Return (X, Y) of the center of cell containing provided text 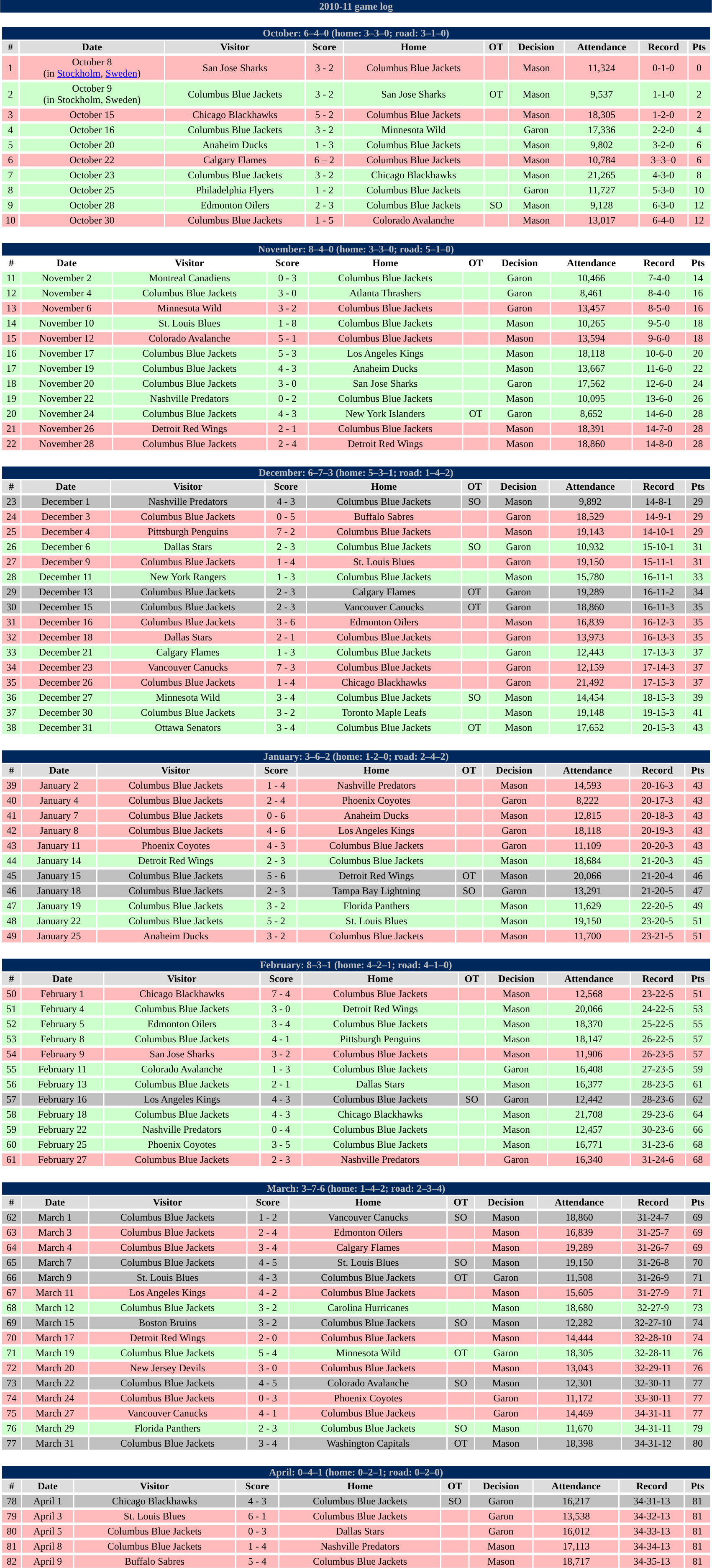
March 4 (55, 1248)
82 (12, 1562)
20-16-3 (657, 786)
10,095 (592, 399)
14-7-0 (659, 429)
25 (11, 532)
12,815 (588, 816)
October 15 (92, 115)
28-23-5 (658, 1085)
Ottawa Senators (188, 728)
Atlanta Thrashers (385, 293)
December 21 (66, 653)
12-6-0 (659, 384)
20-18-3 (657, 816)
3–3–0 (663, 160)
10,466 (592, 278)
15-10-1 (658, 547)
December 16 (66, 622)
16,377 (589, 1085)
31-25-7 (653, 1233)
October: 6–4–0 (home: 3–3–0; road: 3–1–0) (356, 33)
23-20-5 (657, 921)
17 (11, 369)
75 (11, 1414)
8,461 (592, 293)
4 - 2 (268, 1293)
40 (11, 801)
Toronto Maple Leafs (384, 713)
16-11-1 (658, 577)
18,370 (589, 1024)
11,727 (602, 190)
19,143 (590, 532)
November 24 (67, 414)
New York Rangers (188, 577)
58 (11, 1115)
34-34-13 (652, 1547)
9-5-0 (659, 324)
16-11-3 (658, 607)
February 4 (62, 1009)
January 4 (59, 801)
January 19 (59, 906)
18,717 (576, 1562)
November 28 (67, 444)
December 9 (66, 562)
60 (11, 1145)
November 19 (67, 369)
13,291 (588, 891)
2010-11 game log (356, 6)
February 13 (62, 1085)
3 - 6 (286, 622)
March 7 (55, 1263)
7 - 3 (286, 668)
New York Islanders (385, 414)
9 (10, 206)
13-6-0 (659, 399)
17,652 (590, 728)
4-3-0 (663, 175)
31-26-9 (653, 1278)
32-27-10 (653, 1323)
11,324 (602, 68)
January 2 (59, 786)
18,391 (592, 429)
17-14-3 (658, 668)
April 8 (48, 1547)
2 - 0 (268, 1338)
16,771 (589, 1145)
16,012 (576, 1532)
14-8-0 (659, 444)
56 (11, 1085)
12,282 (579, 1323)
17,562 (592, 384)
December 27 (66, 698)
20-20-3 (657, 846)
17,113 (576, 1547)
20-19-3 (657, 831)
32-30-11 (653, 1383)
8-5-0 (659, 308)
65 (11, 1263)
New Jersey Devils (167, 1368)
November 17 (67, 354)
31-26-7 (653, 1248)
January 15 (59, 876)
14-10-1 (658, 532)
October 23 (92, 175)
22-20-5 (657, 906)
1 (10, 68)
December 31 (66, 728)
December 30 (66, 713)
14,454 (590, 698)
16,408 (589, 1069)
12,301 (579, 1383)
16-12-3 (658, 622)
32-29-11 (653, 1368)
February: 8–3–1 (home: 4–2–1; road: 4–1–0) (356, 965)
December 13 (66, 592)
23-21-5 (657, 936)
26-23-5 (658, 1054)
December 23 (66, 668)
11,670 (579, 1429)
42 (11, 831)
31-24-6 (658, 1160)
31-24-7 (653, 1218)
32-28-10 (653, 1338)
10,932 (590, 547)
32 (11, 637)
18,398 (579, 1444)
January 18 (59, 891)
March 19 (55, 1353)
January 14 (59, 861)
13,667 (592, 369)
13,538 (576, 1517)
8-4-0 (659, 293)
April 3 (48, 1517)
February 25 (62, 1145)
March 31 (55, 1444)
16-11-2 (658, 592)
16,340 (589, 1160)
16-13-3 (658, 637)
9,128 (602, 206)
March 20 (55, 1368)
0 - 4 (281, 1130)
October 8(in Stockholm, Sweden) (92, 68)
December 6 (66, 547)
14-6-0 (659, 414)
16,217 (576, 1501)
6-3-0 (663, 206)
March 15 (55, 1323)
December 15 (66, 607)
14,469 (579, 1414)
17-15-3 (658, 683)
4 - 6 (276, 831)
21-20-5 (657, 891)
8,652 (592, 414)
November 20 (67, 384)
December 26 (66, 683)
February 27 (62, 1160)
13 (11, 308)
5 - 6 (276, 876)
March 12 (55, 1308)
11,172 (579, 1398)
50 (11, 994)
7-4-0 (659, 278)
March 1 (55, 1218)
November 10 (67, 324)
November 6 (67, 308)
October 25 (92, 190)
72 (11, 1368)
13,973 (590, 637)
52 (11, 1024)
21,265 (602, 175)
14-9-1 (658, 517)
9,892 (590, 502)
34-33-13 (652, 1532)
15,605 (579, 1293)
19 (11, 399)
20-15-3 (658, 728)
January 8 (59, 831)
March 9 (55, 1278)
11,508 (579, 1278)
27-23-5 (658, 1069)
9,537 (602, 94)
October 28 (92, 206)
31-23-6 (658, 1145)
February 16 (62, 1100)
October 16 (92, 130)
March 11 (55, 1293)
23 (11, 502)
29-23-6 (658, 1115)
21 (11, 429)
11,700 (588, 936)
19,148 (590, 713)
5 - 1 (287, 339)
January 7 (59, 816)
Montreal Canadiens (190, 278)
February 18 (62, 1115)
3 - 5 (281, 1145)
11,629 (588, 906)
32-28-11 (653, 1353)
January 22 (59, 921)
1 - 5 (324, 221)
November 26 (67, 429)
December 4 (66, 532)
30 (11, 607)
February 9 (62, 1054)
54 (11, 1054)
33-30-11 (653, 1398)
12,568 (589, 994)
19-15-3 (658, 713)
13,043 (579, 1368)
7 - 2 (286, 532)
34-32-13 (652, 1517)
31-26-8 (653, 1263)
Carolina Hurricanes (368, 1308)
25-22-5 (658, 1024)
36 (11, 698)
18,680 (579, 1308)
12,159 (590, 668)
10-6-0 (659, 354)
13,457 (592, 308)
Boston Bruins (167, 1323)
April 5 (48, 1532)
34-31-12 (653, 1444)
November 12 (67, 339)
November 22 (67, 399)
5-3-0 (663, 190)
20-17-3 (657, 801)
11,109 (588, 846)
0 (699, 68)
6-4-0 (663, 221)
38 (11, 728)
December 18 (66, 637)
0 - 2 (287, 399)
18,529 (590, 517)
January 25 (59, 936)
13,017 (602, 221)
11 (11, 278)
14,444 (579, 1338)
63 (11, 1233)
February 11 (62, 1069)
78 (12, 1501)
15-11-1 (658, 562)
44 (11, 861)
14,593 (588, 786)
26-22-5 (658, 1039)
April: 0–4–1 (home: 0–2–1; road: 0–2–0) (356, 1472)
January: 3–6–2 (home: 1-2–0; road: 2–4–2) (356, 756)
18,147 (589, 1039)
12,443 (590, 653)
10,784 (602, 160)
6 - 1 (258, 1517)
November 2 (67, 278)
February 1 (62, 994)
31-27-9 (653, 1293)
12,457 (589, 1130)
34-35-13 (652, 1562)
Washington Capitals (368, 1444)
11,906 (589, 1054)
3 (10, 115)
December 11 (66, 577)
0 - 5 (286, 517)
21,708 (589, 1115)
7 - 4 (281, 994)
24-22-5 (658, 1009)
October 20 (92, 145)
March 22 (55, 1383)
8,222 (588, 801)
March 29 (55, 1429)
November: 8–4–0 (home: 3–3–0; road: 5–1–0) (356, 249)
14-8-1 (658, 502)
March 24 (55, 1398)
18,684 (588, 861)
December 3 (66, 517)
October 22 (92, 160)
March 3 (55, 1233)
October 9(in Stockholm, Sweden) (92, 94)
9-6-0 (659, 339)
November 4 (67, 293)
Philadelphia Flyers (235, 190)
February 8 (62, 1039)
April 1 (48, 1501)
January 11 (59, 846)
28-23-6 (658, 1100)
3-2-0 (663, 145)
11-6-0 (659, 369)
32-27-9 (653, 1308)
15,780 (590, 577)
7 (10, 175)
December 1 (66, 502)
17-13-3 (658, 653)
March: 3–7-6 (home: 1–4–2; road: 2–3–4) (356, 1188)
December: 6–7–3 (home: 5–3–1; road: 1–4–2) (356, 473)
0 - 6 (276, 816)
March 17 (55, 1338)
48 (11, 921)
21-20-3 (657, 861)
21-20-4 (657, 876)
5 - 3 (287, 354)
67 (11, 1293)
27 (11, 562)
February 5 (62, 1024)
21,492 (590, 683)
12,442 (589, 1100)
34-31-13 (652, 1501)
2-2-0 (663, 130)
1-1-0 (663, 94)
17,336 (602, 130)
1 - 8 (287, 324)
Tampa Bay Lightning (376, 891)
March 27 (55, 1414)
18-15-3 (658, 698)
6 – 2 (324, 160)
1-2-0 (663, 115)
October 30 (92, 221)
April 9 (48, 1562)
9,802 (602, 145)
10,265 (592, 324)
5 (10, 145)
0-1-0 (663, 68)
15 (11, 339)
13,594 (592, 339)
30-23-6 (658, 1130)
February 22 (62, 1130)
23-22-5 (658, 994)
